Return the [X, Y] coordinate for the center point of the cell that contains the specified text.  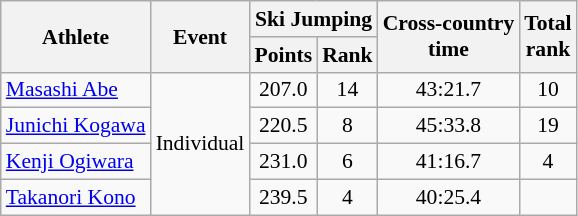
45:33.8 [449, 126]
10 [548, 90]
Total rank [548, 36]
Individual [200, 143]
Cross-country time [449, 36]
207.0 [283, 90]
8 [348, 126]
Kenji Ogiwara [76, 162]
Athlete [76, 36]
Masashi Abe [76, 90]
6 [348, 162]
231.0 [283, 162]
Rank [348, 55]
Event [200, 36]
19 [548, 126]
Ski Jumping [313, 19]
220.5 [283, 126]
14 [348, 90]
41:16.7 [449, 162]
Points [283, 55]
Junichi Kogawa [76, 126]
40:25.4 [449, 197]
239.5 [283, 197]
43:21.7 [449, 90]
Takanori Kono [76, 197]
